Output the [X, Y] coordinate of the center of the cell containing the given text.  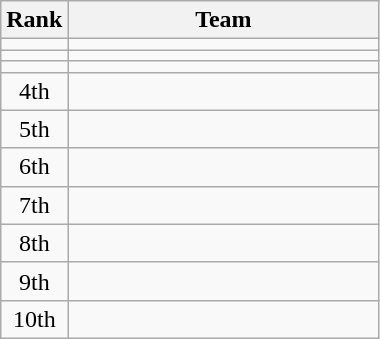
9th [34, 281]
4th [34, 91]
8th [34, 243]
6th [34, 167]
5th [34, 129]
10th [34, 319]
Rank [34, 20]
Team [224, 20]
7th [34, 205]
